Return the (X, Y) coordinate for the center point of the cell that contains the specified text.  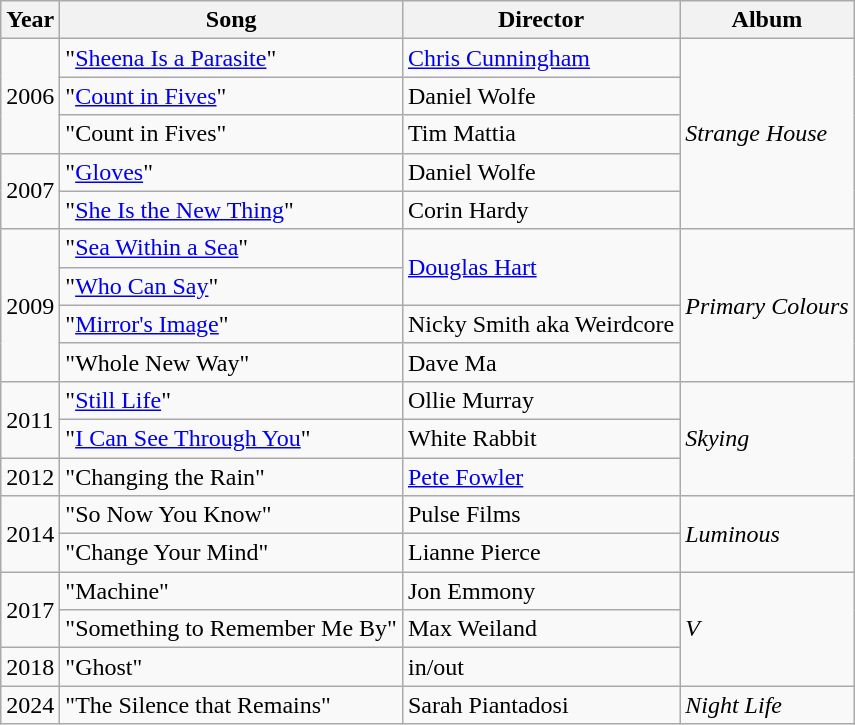
"Sheena Is a Parasite" (232, 58)
"Something to Remember Me By" (232, 629)
Ollie Murray (540, 400)
"Whole New Way" (232, 362)
"I Can See Through You" (232, 438)
"The Silence that Remains" (232, 705)
Night Life (767, 705)
Primary Colours (767, 305)
"She Is the New Thing" (232, 210)
"Mirror's Image" (232, 324)
"Ghost" (232, 667)
"Still Life" (232, 400)
Dave Ma (540, 362)
"Changing the Rain" (232, 477)
Skying (767, 438)
in/out (540, 667)
2007 (30, 191)
Nicky Smith aka Weirdcore (540, 324)
Lianne Pierce (540, 553)
Pulse Films (540, 515)
2011 (30, 419)
"Sea Within a Sea" (232, 248)
2024 (30, 705)
"Who Can Say" (232, 286)
Douglas Hart (540, 267)
Year (30, 20)
Album (767, 20)
V (767, 629)
2018 (30, 667)
Tim Mattia (540, 134)
2017 (30, 610)
2009 (30, 305)
Corin Hardy (540, 210)
White Rabbit (540, 438)
"Gloves" (232, 172)
2006 (30, 96)
Jon Emmony (540, 591)
"Change Your Mind" (232, 553)
Chris Cunningham (540, 58)
Sarah Piantadosi (540, 705)
"Machine" (232, 591)
Luminous (767, 534)
Strange House (767, 134)
"So Now You Know" (232, 515)
Director (540, 20)
2012 (30, 477)
2014 (30, 534)
Pete Fowler (540, 477)
Max Weiland (540, 629)
Song (232, 20)
